Pinpoint the cell where the given text exists, returning its [X, Y] midpoint coordinate. 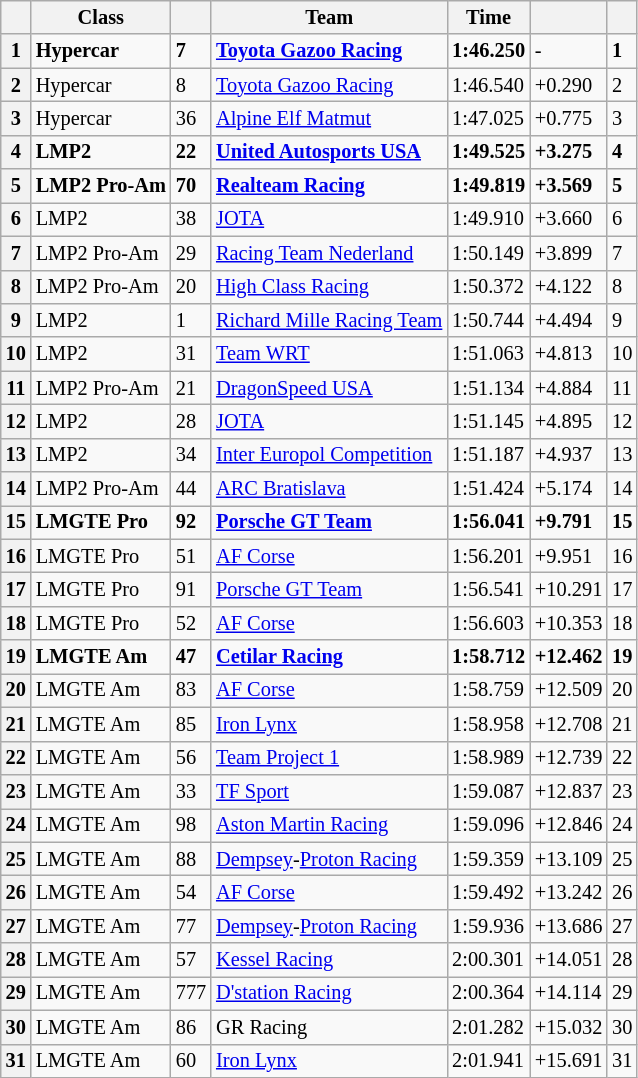
1:56.541 [488, 589]
1:50.149 [488, 253]
1:58.989 [488, 758]
+4.122 [568, 287]
70 [191, 186]
60 [191, 1061]
Team Project 1 [329, 758]
+0.290 [568, 85]
1:59.936 [488, 926]
51 [191, 556]
+12.846 [568, 825]
Team WRT [329, 354]
1:58.958 [488, 724]
+14.114 [568, 993]
+4.884 [568, 388]
1:58.759 [488, 690]
+12.509 [568, 690]
+13.242 [568, 892]
1:49.525 [488, 152]
Inter Europol Competition [329, 455]
+9.951 [568, 556]
52 [191, 623]
+3.275 [568, 152]
2:00.301 [488, 960]
1:59.359 [488, 859]
2:01.282 [488, 1027]
+4.494 [568, 320]
36 [191, 118]
47 [191, 657]
+4.937 [568, 455]
Team [329, 17]
1:59.096 [488, 825]
+12.837 [568, 791]
+4.895 [568, 421]
1:49.819 [488, 186]
1:51.134 [488, 388]
1:46.250 [488, 51]
83 [191, 690]
1:50.372 [488, 287]
Richard Mille Racing Team [329, 320]
44 [191, 489]
+12.462 [568, 657]
1:59.087 [488, 791]
+13.109 [568, 859]
Realteam Racing [329, 186]
1:51.063 [488, 354]
+10.353 [568, 623]
Time [488, 17]
Aston Martin Racing [329, 825]
+12.739 [568, 758]
86 [191, 1027]
2:01.941 [488, 1061]
1:49.910 [488, 219]
+15.691 [568, 1061]
91 [191, 589]
1:56.201 [488, 556]
1:47.025 [488, 118]
+15.032 [568, 1027]
1:51.187 [488, 455]
1:50.744 [488, 320]
1:51.145 [488, 421]
1:51.424 [488, 489]
777 [191, 993]
DragonSpeed USA [329, 388]
+14.051 [568, 960]
- [568, 51]
+3.569 [568, 186]
1:59.492 [488, 892]
Class [101, 17]
57 [191, 960]
GR Racing [329, 1027]
1:58.712 [488, 657]
92 [191, 522]
ARC Bratislava [329, 489]
+9.791 [568, 522]
Alpine Elf Matmut [329, 118]
Kessel Racing [329, 960]
85 [191, 724]
88 [191, 859]
+13.686 [568, 926]
United Autosports USA [329, 152]
D'station Racing [329, 993]
+0.775 [568, 118]
Racing Team Nederland [329, 253]
1:46.540 [488, 85]
+3.660 [568, 219]
2:00.364 [488, 993]
+3.899 [568, 253]
38 [191, 219]
77 [191, 926]
34 [191, 455]
High Class Racing [329, 287]
56 [191, 758]
TF Sport [329, 791]
33 [191, 791]
+4.813 [568, 354]
+5.174 [568, 489]
98 [191, 825]
1:56.603 [488, 623]
1:56.041 [488, 522]
54 [191, 892]
+10.291 [568, 589]
+12.708 [568, 724]
Cetilar Racing [329, 657]
